For the text-containing cell, return its midpoint in [X, Y] coordinate format. 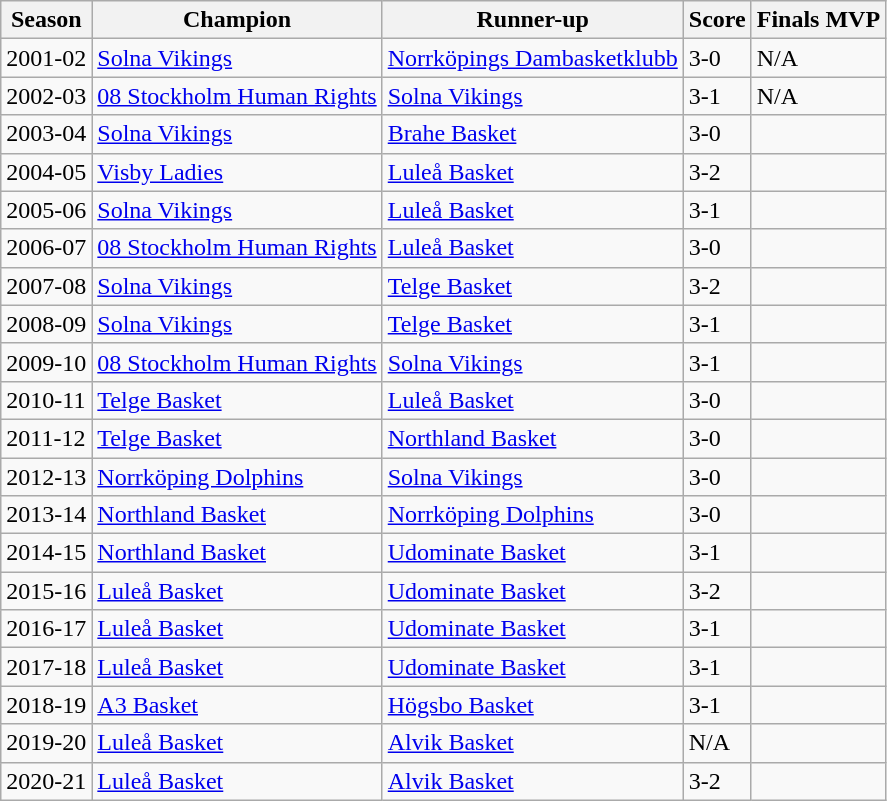
Visby Ladies [237, 172]
2015-16 [46, 591]
A3 Basket [237, 705]
2013-14 [46, 515]
2006-07 [46, 248]
Norrköpings Dambasketklubb [532, 58]
2014-15 [46, 553]
2012-13 [46, 477]
2010-11 [46, 400]
2016-17 [46, 629]
Brahe Basket [532, 134]
2007-08 [46, 286]
2004-05 [46, 172]
2009-10 [46, 362]
2018-19 [46, 705]
2008-09 [46, 324]
Season [46, 20]
2019-20 [46, 743]
Högsbo Basket [532, 705]
Score [717, 20]
2005-06 [46, 210]
2017-18 [46, 667]
2020-21 [46, 781]
Finals MVP [818, 20]
2003-04 [46, 134]
2011-12 [46, 438]
Runner-up [532, 20]
2002-03 [46, 96]
2001-02 [46, 58]
Champion [237, 20]
